Identify which cell holds the provided text, then report its (X, Y) central coordinate. 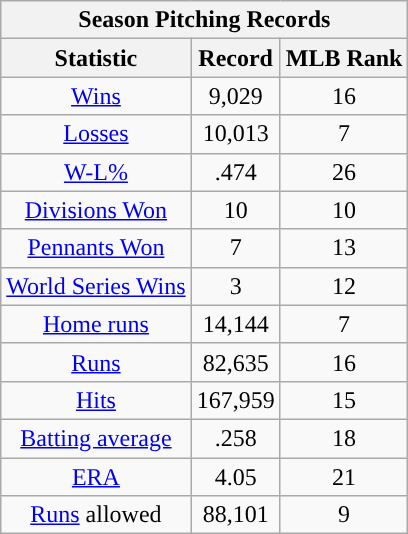
.474 (236, 172)
MLB Rank (344, 58)
9,029 (236, 96)
Divisions Won (96, 210)
Home runs (96, 324)
World Series Wins (96, 286)
W-L% (96, 172)
Record (236, 58)
Runs allowed (96, 515)
12 (344, 286)
Hits (96, 400)
15 (344, 400)
Pennants Won (96, 248)
4.05 (236, 477)
Wins (96, 96)
Batting average (96, 438)
10,013 (236, 134)
18 (344, 438)
Statistic (96, 58)
9 (344, 515)
3 (236, 286)
ERA (96, 477)
167,959 (236, 400)
.258 (236, 438)
82,635 (236, 362)
88,101 (236, 515)
13 (344, 248)
14,144 (236, 324)
Season Pitching Records (204, 20)
Losses (96, 134)
Runs (96, 362)
26 (344, 172)
21 (344, 477)
